Detect which cell encompasses the target text, then output its [X, Y] center coordinate. 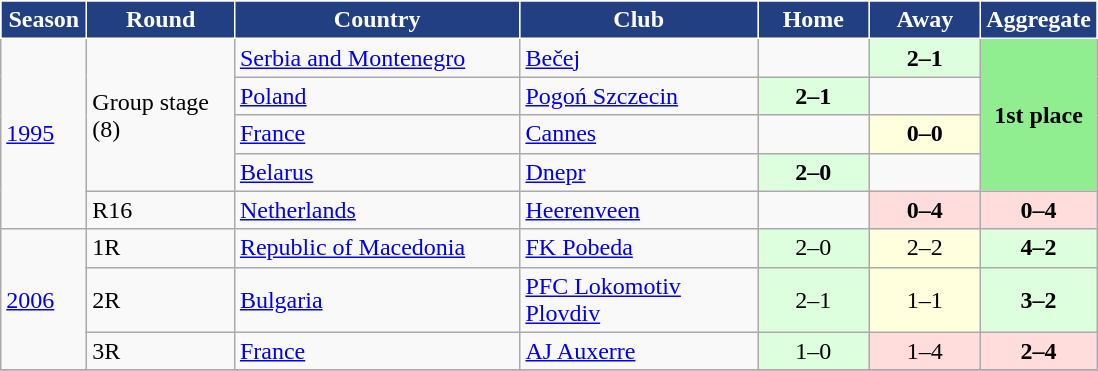
Bulgaria [377, 300]
4–2 [1039, 248]
1R [161, 248]
PFC Lokomotiv Plovdiv [639, 300]
Poland [377, 96]
0–0 [925, 134]
Country [377, 20]
Round [161, 20]
Away [925, 20]
2006 [44, 300]
1–1 [925, 300]
AJ Auxerre [639, 351]
FK Pobeda [639, 248]
3–2 [1039, 300]
1995 [44, 134]
1–0 [814, 351]
Netherlands [377, 210]
Club [639, 20]
Home [814, 20]
Serbia and Montenegro [377, 58]
Season [44, 20]
Republic of Macedonia [377, 248]
2R [161, 300]
Heerenveen [639, 210]
3R [161, 351]
Cannes [639, 134]
Aggregate [1039, 20]
Dnepr [639, 172]
1–4 [925, 351]
Pogoń Szczecin [639, 96]
Group stage (8) [161, 115]
Bečej [639, 58]
R16 [161, 210]
2–2 [925, 248]
Belarus [377, 172]
1st place [1039, 115]
2–4 [1039, 351]
